Detect which cell encompasses the target text, then output its (x, y) center coordinate. 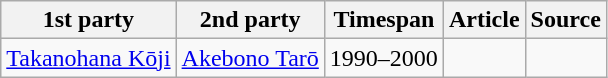
Akebono Tarō (250, 58)
1st party (88, 20)
Takanohana Kōji (88, 58)
1990–2000 (384, 58)
2nd party (250, 20)
Article (484, 20)
Timespan (384, 20)
Source (566, 20)
